Detect which cell encompasses the target text, then output its (x, y) center coordinate. 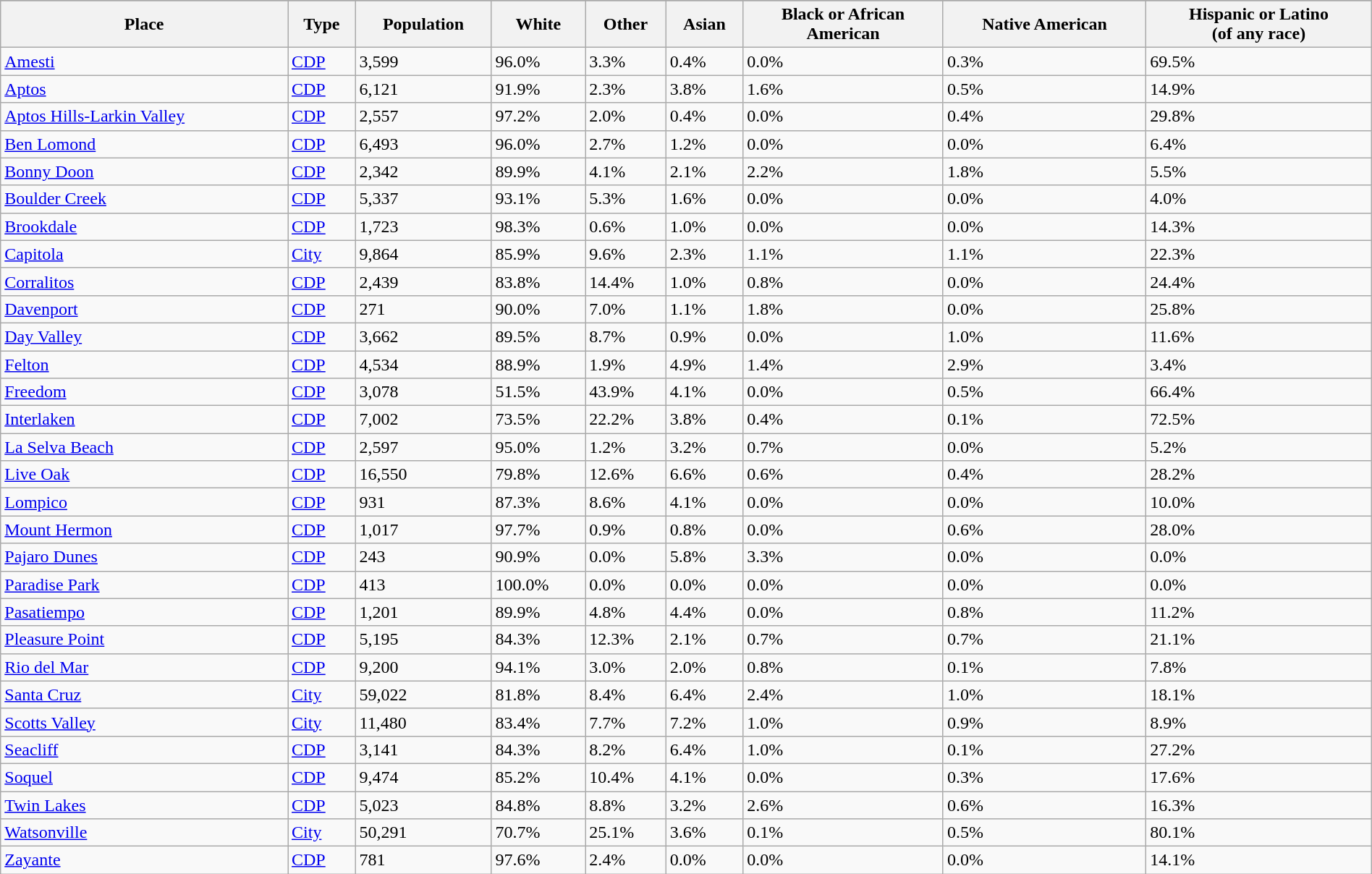
88.9% (538, 364)
271 (423, 309)
5,337 (423, 199)
83.4% (538, 722)
9,200 (423, 667)
89.5% (538, 336)
7.7% (625, 722)
Amesti (145, 61)
Place (145, 25)
Type (322, 25)
Rio del Mar (145, 667)
85.9% (538, 254)
243 (423, 557)
Hispanic or Latino(of any race) (1259, 25)
1,201 (423, 612)
14.9% (1259, 89)
3.0% (625, 667)
Population (423, 25)
Bonny Doon (145, 171)
69.5% (1259, 61)
8.9% (1259, 722)
5.8% (704, 557)
72.5% (1259, 420)
3,078 (423, 392)
73.5% (538, 420)
50,291 (423, 833)
84.8% (538, 805)
Native American (1044, 25)
Zayante (145, 860)
97.2% (538, 116)
2,439 (423, 281)
Asian (704, 25)
16,550 (423, 475)
8.2% (625, 750)
Corralitos (145, 281)
70.7% (538, 833)
8.8% (625, 805)
1,017 (423, 530)
66.4% (1259, 392)
81.8% (538, 695)
85.2% (538, 777)
12.3% (625, 640)
7,002 (423, 420)
14.1% (1259, 860)
931 (423, 502)
22.2% (625, 420)
5.3% (625, 199)
3,662 (423, 336)
Boulder Creek (145, 199)
97.6% (538, 860)
91.9% (538, 89)
2,342 (423, 171)
La Selva Beach (145, 447)
14.3% (1259, 226)
5.2% (1259, 447)
10.4% (625, 777)
24.4% (1259, 281)
2,557 (423, 116)
Lompico (145, 502)
1.4% (844, 364)
18.1% (1259, 695)
Interlaken (145, 420)
8.4% (625, 695)
90.0% (538, 309)
2,597 (423, 447)
Watsonville (145, 833)
9,864 (423, 254)
Davenport (145, 309)
7.0% (625, 309)
28.2% (1259, 475)
4,534 (423, 364)
7.2% (704, 722)
Soquel (145, 777)
9.6% (625, 254)
25.1% (625, 833)
Ben Lomond (145, 144)
Santa Cruz (145, 695)
Mount Hermon (145, 530)
4.4% (704, 612)
93.1% (538, 199)
14.4% (625, 281)
28.0% (1259, 530)
29.8% (1259, 116)
11.2% (1259, 612)
Scotts Valley (145, 722)
87.3% (538, 502)
25.8% (1259, 309)
21.1% (1259, 640)
Twin Lakes (145, 805)
Felton (145, 364)
413 (423, 585)
97.7% (538, 530)
17.6% (1259, 777)
Black or AfricanAmerican (844, 25)
Seacliff (145, 750)
90.9% (538, 557)
6,493 (423, 144)
5,195 (423, 640)
12.6% (625, 475)
5.5% (1259, 171)
Pajaro Dunes (145, 557)
1,723 (423, 226)
9,474 (423, 777)
Live Oak (145, 475)
8.6% (625, 502)
100.0% (538, 585)
3.6% (704, 833)
27.2% (1259, 750)
5,023 (423, 805)
Other (625, 25)
1.9% (625, 364)
80.1% (1259, 833)
2.2% (844, 171)
43.9% (625, 392)
Aptos Hills-Larkin Valley (145, 116)
781 (423, 860)
2.7% (625, 144)
4.0% (1259, 199)
98.3% (538, 226)
Freedom (145, 392)
3.4% (1259, 364)
10.0% (1259, 502)
83.8% (538, 281)
6.6% (704, 475)
8.7% (625, 336)
22.3% (1259, 254)
11,480 (423, 722)
White (538, 25)
Aptos (145, 89)
94.1% (538, 667)
Pleasure Point (145, 640)
6,121 (423, 89)
95.0% (538, 447)
79.8% (538, 475)
3,141 (423, 750)
Brookdale (145, 226)
7.8% (1259, 667)
Pasatiempo (145, 612)
4.9% (704, 364)
59,022 (423, 695)
4.8% (625, 612)
11.6% (1259, 336)
51.5% (538, 392)
3,599 (423, 61)
2.6% (844, 805)
Paradise Park (145, 585)
Capitola (145, 254)
Day Valley (145, 336)
2.9% (1044, 364)
16.3% (1259, 805)
